From the cell containing the given text, extract its center point as (X, Y) coordinate. 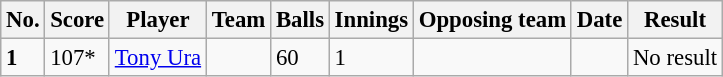
Innings (371, 20)
Result (676, 20)
Team (238, 20)
Date (599, 20)
Opposing team (492, 20)
Balls (300, 20)
107* (78, 58)
Player (158, 20)
Score (78, 20)
No. (23, 20)
No result (676, 58)
Tony Ura (158, 58)
60 (300, 58)
